Scan for the cell matching the given text and deliver its (x, y) coordinate at center. 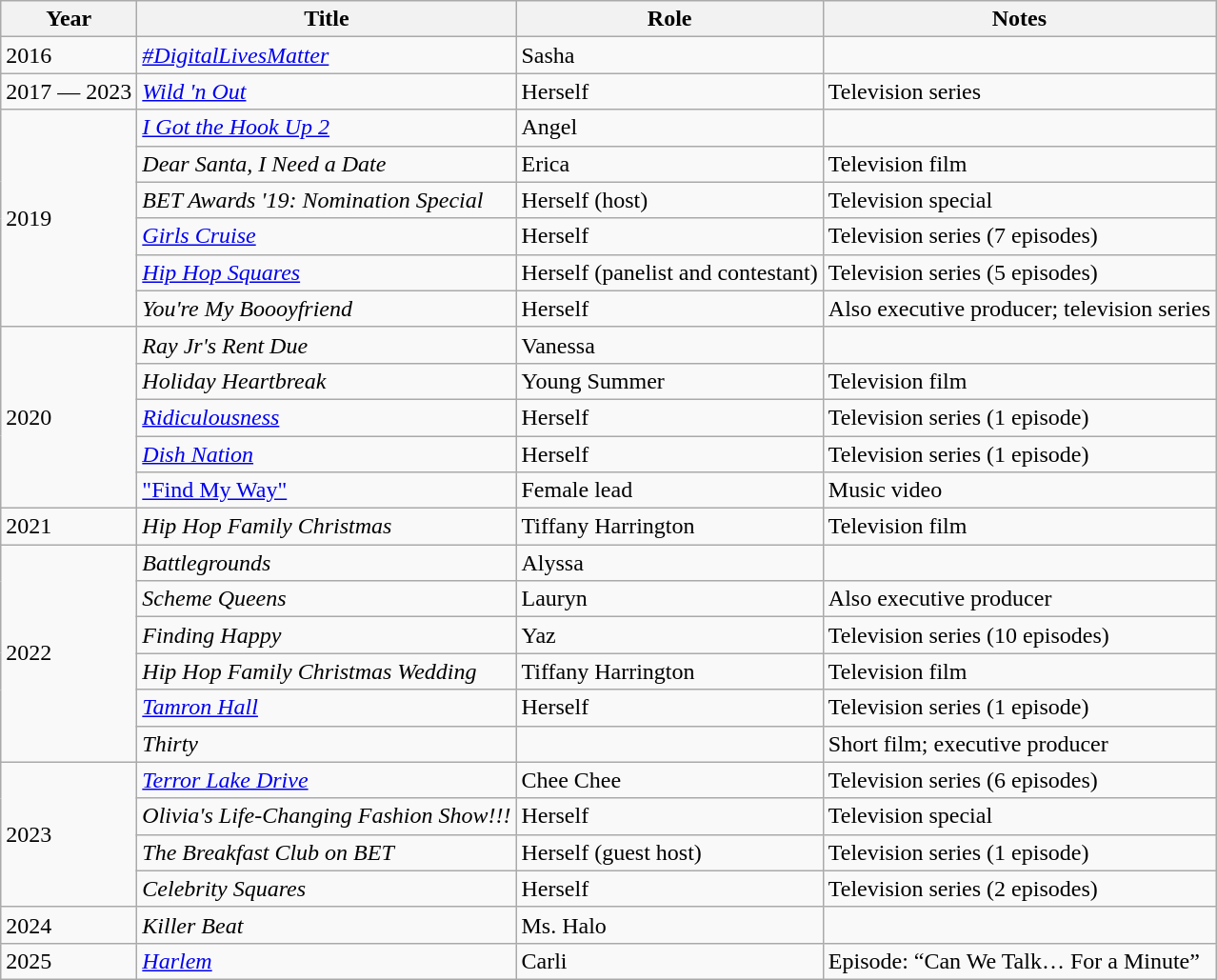
Dear Santa, I Need a Date (327, 164)
Television series (10 episodes) (1019, 635)
Tamron Hall (327, 708)
Celebrity Squares (327, 889)
Also executive producer (1019, 599)
Wild 'n Out (327, 91)
I Got the Hook Up 2 (327, 128)
Herself (guest host) (669, 852)
Thirty (327, 744)
2020 (69, 417)
Female lead (669, 490)
Dish Nation (327, 454)
2025 (69, 961)
Harlem (327, 961)
Short film; executive producer (1019, 744)
Music video (1019, 490)
2022 (69, 653)
2021 (69, 527)
BET Awards '19: Nomination Special (327, 200)
Television series (6 episodes) (1019, 780)
Yaz (669, 635)
2023 (69, 834)
Terror Lake Drive (327, 780)
Young Summer (669, 381)
2017 — 2023 (69, 91)
Chee Chee (669, 780)
Vanessa (669, 345)
Television series (5 episodes) (1019, 272)
"Find My Way" (327, 490)
You're My Boooyfriend (327, 309)
Year (69, 19)
Notes (1019, 19)
Herself (panelist and contestant) (669, 272)
Ms. Halo (669, 925)
2016 (69, 55)
Role (669, 19)
Ray Jr's Rent Due (327, 345)
Girls Cruise (327, 236)
Ridiculousness (327, 417)
Holiday Heartbreak (327, 381)
2024 (69, 925)
Sasha (669, 55)
Alyssa (669, 563)
Television series (1019, 91)
Episode: “Can We Talk… For a Minute” (1019, 961)
The Breakfast Club on BET (327, 852)
Television series (7 episodes) (1019, 236)
Carli (669, 961)
Scheme Queens (327, 599)
Olivia's Life-Changing Fashion Show!!! (327, 816)
Title (327, 19)
Lauryn (669, 599)
Killer Beat (327, 925)
#DigitalLivesMatter (327, 55)
Hip Hop Family Christmas (327, 527)
Angel (669, 128)
2019 (69, 218)
Finding Happy (327, 635)
Also executive producer; television series (1019, 309)
Battlegrounds (327, 563)
Hip Hop Squares (327, 272)
Hip Hop Family Christmas Wedding (327, 671)
Television series (2 episodes) (1019, 889)
Erica (669, 164)
Herself (host) (669, 200)
